Determine the (x, y) coordinate at the center of the cell enclosing the given text.  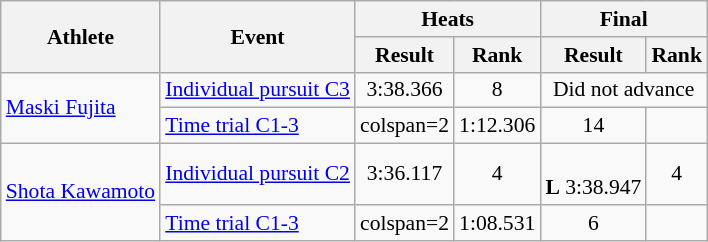
8 (497, 90)
Event (258, 36)
Final (624, 19)
14 (593, 126)
Shota Kawamoto (80, 192)
1:08.531 (497, 223)
6 (593, 223)
Athlete (80, 36)
Maski Fujita (80, 108)
Individual pursuit C2 (258, 174)
3:38.366 (404, 90)
Heats (448, 19)
3:36.117 (404, 174)
1:12.306 (497, 126)
Individual pursuit C3 (258, 90)
L 3:38.947 (593, 174)
Did not advance (624, 90)
